For the text-containing cell, return its midpoint in [x, y] coordinate format. 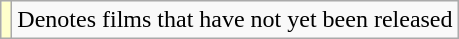
Denotes films that have not yet been released [235, 20]
